Determine the (x, y) coordinate at the center of the cell enclosing the given text.  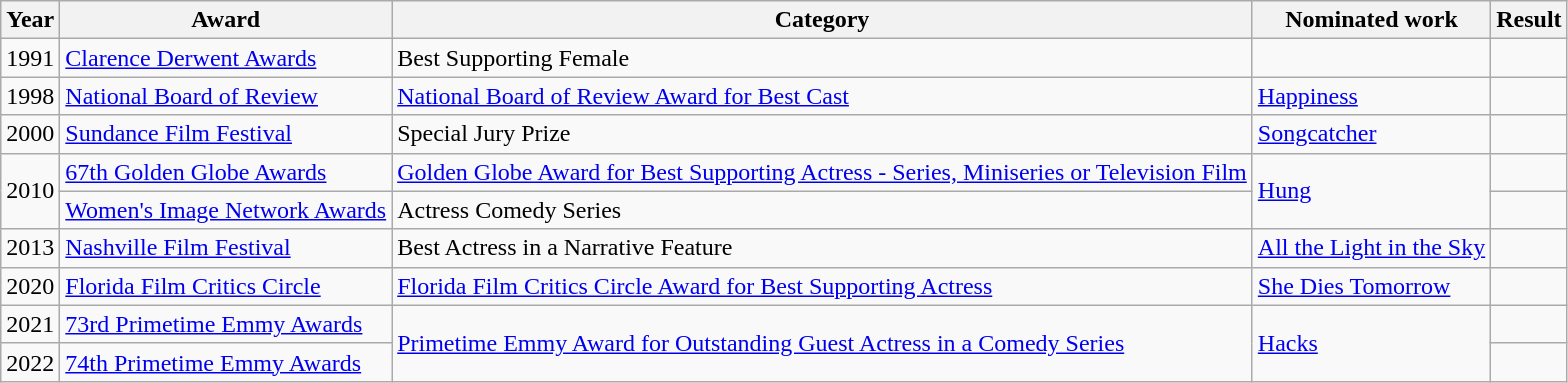
67th Golden Globe Awards (226, 172)
National Board of Review Award for Best Cast (822, 96)
Clarence Derwent Awards (226, 58)
73rd Primetime Emmy Awards (226, 324)
Happiness (1371, 96)
2010 (30, 191)
All the Light in the Sky (1371, 248)
Hacks (1371, 343)
1991 (30, 58)
2021 (30, 324)
Women's Image Network Awards (226, 210)
74th Primetime Emmy Awards (226, 362)
Golden Globe Award for Best Supporting Actress - Series, Miniseries or Television Film (822, 172)
2022 (30, 362)
1998 (30, 96)
Hung (1371, 191)
Result (1529, 20)
Award (226, 20)
Special Jury Prize (822, 134)
Best Actress in a Narrative Feature (822, 248)
Best Supporting Female (822, 58)
2000 (30, 134)
Nashville Film Festival (226, 248)
Songcatcher (1371, 134)
Florida Film Critics Circle Award for Best Supporting Actress (822, 286)
Sundance Film Festival (226, 134)
Nominated work (1371, 20)
2020 (30, 286)
She Dies Tomorrow (1371, 286)
Primetime Emmy Award for Outstanding Guest Actress in a Comedy Series (822, 343)
Category (822, 20)
Florida Film Critics Circle (226, 286)
National Board of Review (226, 96)
2013 (30, 248)
Actress Comedy Series (822, 210)
Year (30, 20)
